Search for the cell housing the specified text and yield its (x, y) center coordinate. 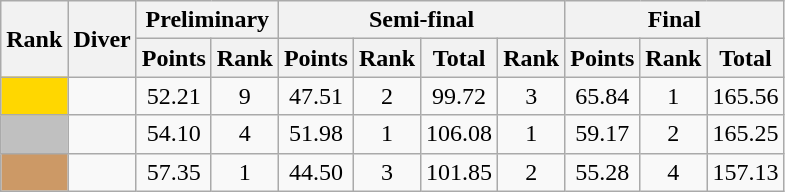
99.72 (460, 96)
55.28 (602, 172)
Preliminary (207, 20)
Final (674, 20)
65.84 (602, 96)
59.17 (602, 134)
165.25 (746, 134)
9 (244, 96)
47.51 (316, 96)
165.56 (746, 96)
101.85 (460, 172)
52.21 (174, 96)
Diver (102, 39)
44.50 (316, 172)
57.35 (174, 172)
54.10 (174, 134)
106.08 (460, 134)
51.98 (316, 134)
157.13 (746, 172)
Semi-final (421, 20)
